Identify which cell holds the provided text, then report its (x, y) central coordinate. 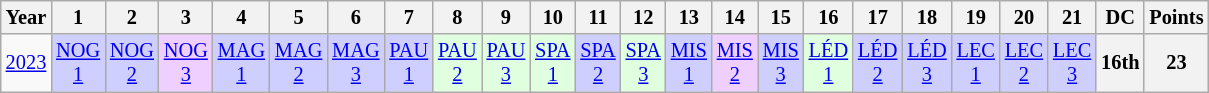
15 (781, 17)
MIS3 (781, 63)
2 (132, 17)
MIS1 (689, 63)
20 (1024, 17)
16th (1120, 63)
11 (598, 17)
NOG2 (132, 63)
LÉD1 (828, 63)
13 (689, 17)
PAU3 (506, 63)
Points (1176, 17)
DC (1120, 17)
18 (926, 17)
7 (408, 17)
8 (458, 17)
9 (506, 17)
12 (644, 17)
PAU2 (458, 63)
6 (356, 17)
MAG1 (242, 63)
3 (186, 17)
SPA2 (598, 63)
5 (298, 17)
MAG3 (356, 63)
LEC1 (976, 63)
14 (735, 17)
LEC2 (1024, 63)
21 (1072, 17)
SPA1 (552, 63)
NOG1 (78, 63)
LÉD2 (878, 63)
23 (1176, 63)
MIS2 (735, 63)
16 (828, 17)
LEC3 (1072, 63)
MAG2 (298, 63)
NOG3 (186, 63)
LÉD3 (926, 63)
17 (878, 17)
4 (242, 17)
1 (78, 17)
PAU1 (408, 63)
SPA3 (644, 63)
19 (976, 17)
Year (26, 17)
10 (552, 17)
2023 (26, 63)
